Search for the cell housing the specified text and yield its (X, Y) center coordinate. 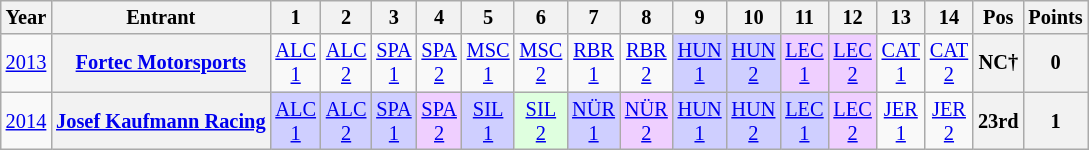
Fortec Motorsports (160, 63)
RBR1 (594, 63)
4 (440, 17)
7 (594, 17)
RBR2 (646, 63)
3 (394, 17)
13 (901, 17)
11 (804, 17)
JER1 (901, 121)
12 (852, 17)
SIL1 (488, 121)
NC† (998, 63)
9 (700, 17)
MSC1 (488, 63)
8 (646, 17)
14 (949, 17)
23rd (998, 121)
MSC2 (540, 63)
2 (346, 17)
JER2 (949, 121)
Points (1055, 17)
2014 (26, 121)
NÜR1 (594, 121)
Year (26, 17)
0 (1055, 63)
2013 (26, 63)
10 (753, 17)
CAT1 (901, 63)
SIL2 (540, 121)
6 (540, 17)
Pos (998, 17)
Entrant (160, 17)
CAT2 (949, 63)
5 (488, 17)
NÜR2 (646, 121)
Josef Kaufmann Racing (160, 121)
